Return the [x, y] coordinate for the center point of the cell that contains the specified text.  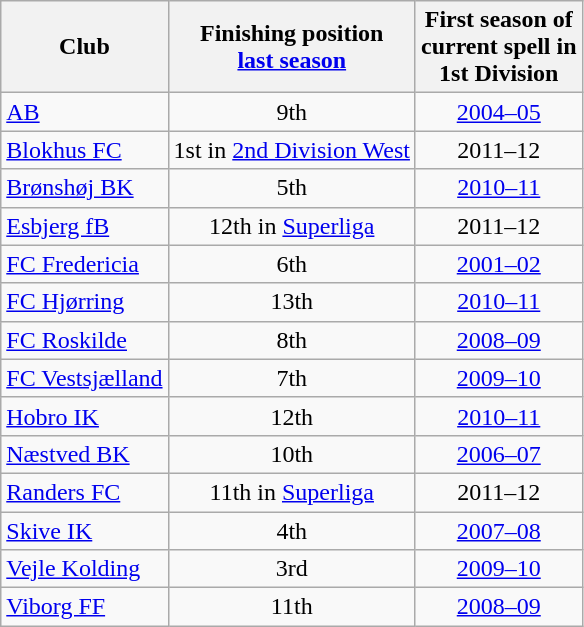
Skive IK [84, 531]
10th [292, 454]
11th [292, 607]
6th [292, 264]
2007–08 [498, 531]
Blokhus FC [84, 150]
3rd [292, 569]
12th in Superliga [292, 226]
Næstved BK [84, 454]
7th [292, 378]
Viborg FF [84, 607]
12th [292, 416]
2001–02 [498, 264]
4th [292, 531]
5th [292, 188]
First season ofcurrent spell in1st Division [498, 47]
Esbjerg fB [84, 226]
2006–07 [498, 454]
8th [292, 340]
1st in 2nd Division West [292, 150]
11th in Superliga [292, 492]
FC Fredericia [84, 264]
Hobro IK [84, 416]
Club [84, 47]
Finishing positionlast season [292, 47]
Randers FC [84, 492]
FC Hjørring [84, 302]
9th [292, 112]
2004–05 [498, 112]
13th [292, 302]
FC Roskilde [84, 340]
AB [84, 112]
Vejle Kolding [84, 569]
Brønshøj BK [84, 188]
FC Vestsjælland [84, 378]
